Identify which cell holds the provided text, then report its (X, Y) central coordinate. 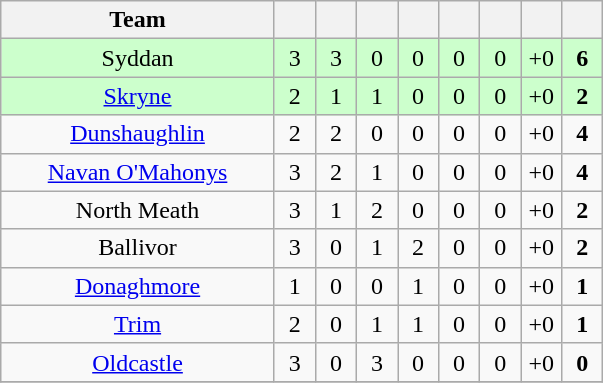
Ballivor (138, 248)
Trim (138, 324)
Donaghmore (138, 286)
Skryne (138, 96)
Navan O'Mahonys (138, 172)
Dunshaughlin (138, 134)
6 (582, 58)
Oldcastle (138, 362)
Team (138, 20)
North Meath (138, 210)
Syddan (138, 58)
